Detect which cell encompasses the target text, then output its (x, y) center coordinate. 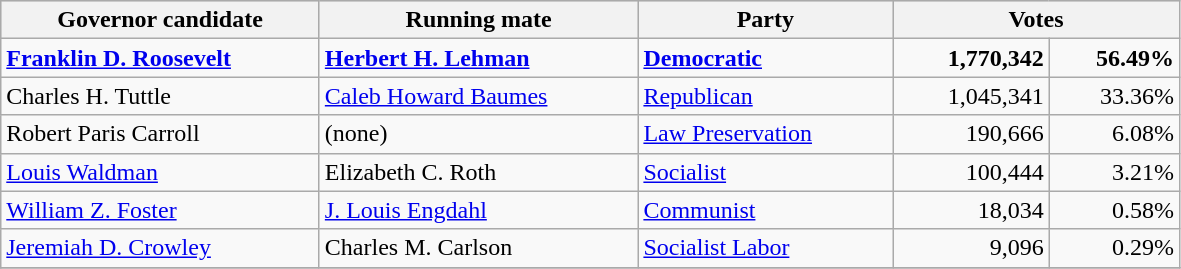
Louis Waldman (160, 172)
Law Preservation (766, 134)
Charles H. Tuttle (160, 96)
56.49% (1114, 58)
Caleb Howard Baumes (478, 96)
Elizabeth C. Roth (478, 172)
Charles M. Carlson (478, 248)
Socialist Labor (766, 248)
(none) (478, 134)
Running mate (478, 20)
Governor candidate (160, 20)
Republican (766, 96)
6.08% (1114, 134)
Herbert H. Lehman (478, 58)
Democratic (766, 58)
100,444 (971, 172)
0.58% (1114, 210)
William Z. Foster (160, 210)
9,096 (971, 248)
Communist (766, 210)
Party (766, 20)
1,770,342 (971, 58)
1,045,341 (971, 96)
Jeremiah D. Crowley (160, 248)
Franklin D. Roosevelt (160, 58)
Socialist (766, 172)
0.29% (1114, 248)
3.21% (1114, 172)
Robert Paris Carroll (160, 134)
190,666 (971, 134)
Votes (1036, 20)
18,034 (971, 210)
J. Louis Engdahl (478, 210)
33.36% (1114, 96)
